Identify which cell holds the provided text, then report its [X, Y] central coordinate. 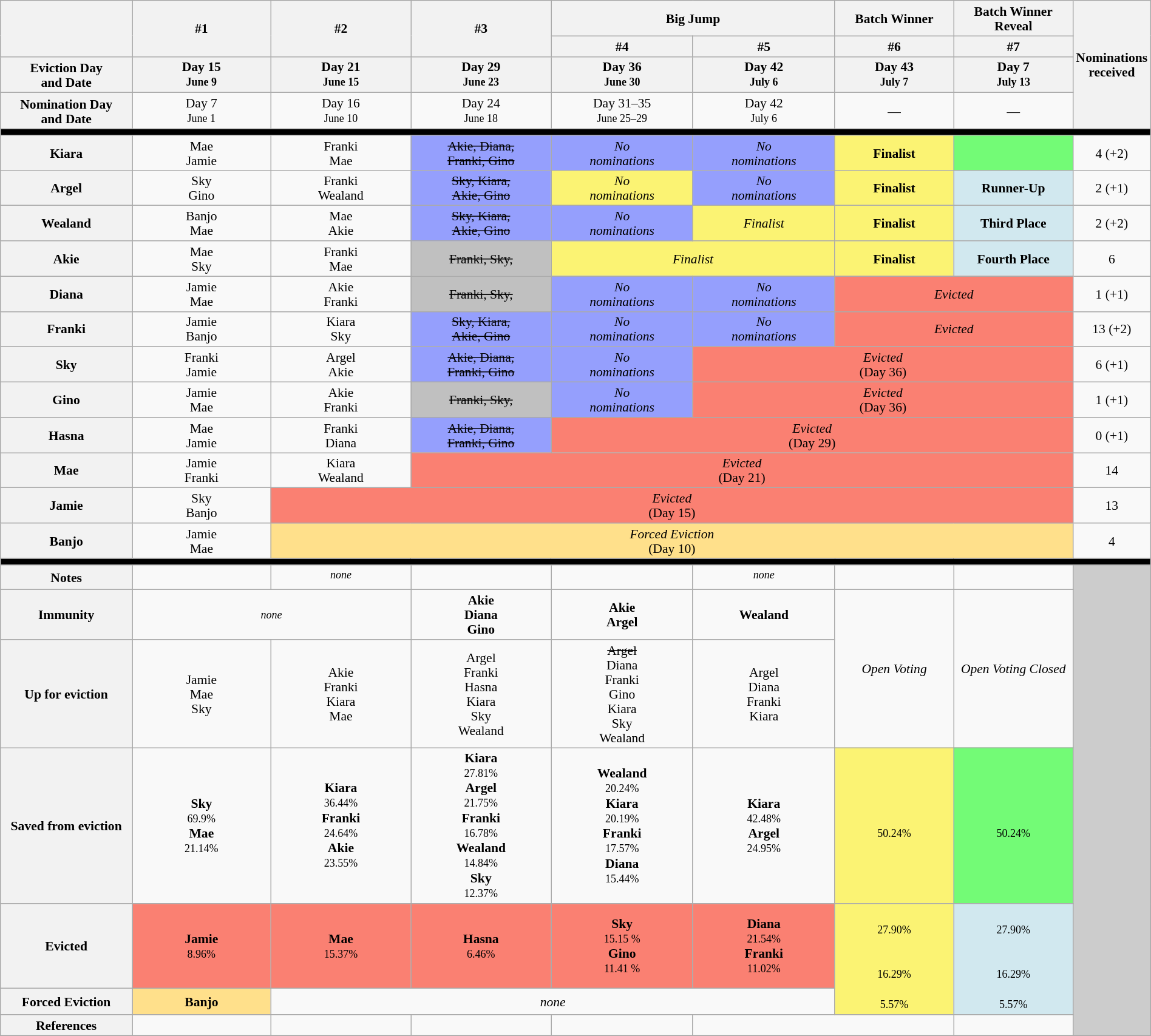
Hasna [67, 435]
Immunity [67, 615]
Day 29June 23 [481, 75]
Sky69.9%Mae21.14% [202, 826]
KiaraSky [341, 329]
Day 15June 9 [202, 75]
Wealand20.24%Kiara20.19%Franki17.57%Diana15.44% [622, 826]
References [67, 1025]
Jamie [67, 506]
2 (+1) [1112, 188]
Batch Winner [894, 18]
Akie [67, 259]
JamieBanjo [202, 329]
Open Voting Closed [1014, 669]
Eviction Dayand Date [67, 75]
Batch Winner Reveal [1014, 18]
Saved from eviction [67, 826]
MaeSky [202, 259]
ArgelFrankiHasnaKiaraSkyWealand [481, 694]
13 (+2) [1112, 329]
Day 24June 18 [481, 111]
Forced Eviction [67, 1002]
ArgelDianaFrankiKiara [764, 694]
Up for eviction [67, 694]
Diana21.54%Franki11.02% [764, 947]
6 [1112, 259]
13 [1112, 506]
#5 [764, 46]
MaeAkie [341, 223]
AkieDianaGino [481, 615]
JamieMaeSky [202, 694]
4 [1112, 541]
Nominationsreceived [1112, 65]
14 [1112, 470]
Fourth Place [1014, 259]
Day 21June 15 [341, 75]
Gino [67, 400]
FrankiWealand [341, 188]
Kiara [67, 153]
SkyBanjo [202, 506]
FrankiJamie [202, 365]
ArgelAkie [341, 365]
ArgelDianaFrankiGinoKiaraSkyWealand [622, 694]
2 (+2) [1112, 223]
#2 [341, 29]
Runner-Up [1014, 188]
Diana [67, 294]
Franki [67, 329]
#3 [481, 29]
Mae15.37% [341, 947]
Day 16June 10 [341, 111]
Evicted(Day 15) [671, 506]
Day 7July 13 [1014, 75]
Notes [67, 577]
Open Voting [894, 669]
Kiara27.81%Argel21.75%Franki16.78%Wealand14.84%Sky12.37% [481, 826]
BanjoMae [202, 223]
KiaraWealand [341, 470]
Kiara42.48%Argel24.95% [764, 826]
6 (+1) [1112, 365]
Sky15.15 %Gino11.41 % [622, 947]
#4 [622, 46]
JamieFranki [202, 470]
4 (+2) [1112, 153]
#1 [202, 29]
FrankiDiana [341, 435]
AkieFrankiKiaraMae [341, 694]
#6 [894, 46]
Hasna6.46% [481, 947]
Third Place [1014, 223]
Day 36June 30 [622, 75]
Forced Eviction(Day 10) [671, 541]
Big Jump [693, 18]
Day 31–35June 25–29 [622, 111]
Sky [67, 365]
AkieArgel [622, 615]
Nomination Dayand Date [67, 111]
Jamie8.96% [202, 947]
0 (+1) [1112, 435]
Day 43July 7 [894, 75]
SkyGino [202, 188]
#7 [1014, 46]
Kiara36.44%Franki24.64%Akie23.55% [341, 826]
Argel [67, 188]
Evicted(Day 29) [812, 435]
Evicted(Day 21) [742, 470]
Mae [67, 470]
Day 7June 1 [202, 111]
